Identify which cell holds the provided text, then report its (X, Y) central coordinate. 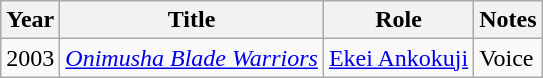
Role (398, 20)
Voice (508, 58)
Title (192, 20)
2003 (30, 58)
Year (30, 20)
Notes (508, 20)
Ekei Ankokuji (398, 58)
Onimusha Blade Warriors (192, 58)
